Search for the cell housing the specified text and yield its (X, Y) center coordinate. 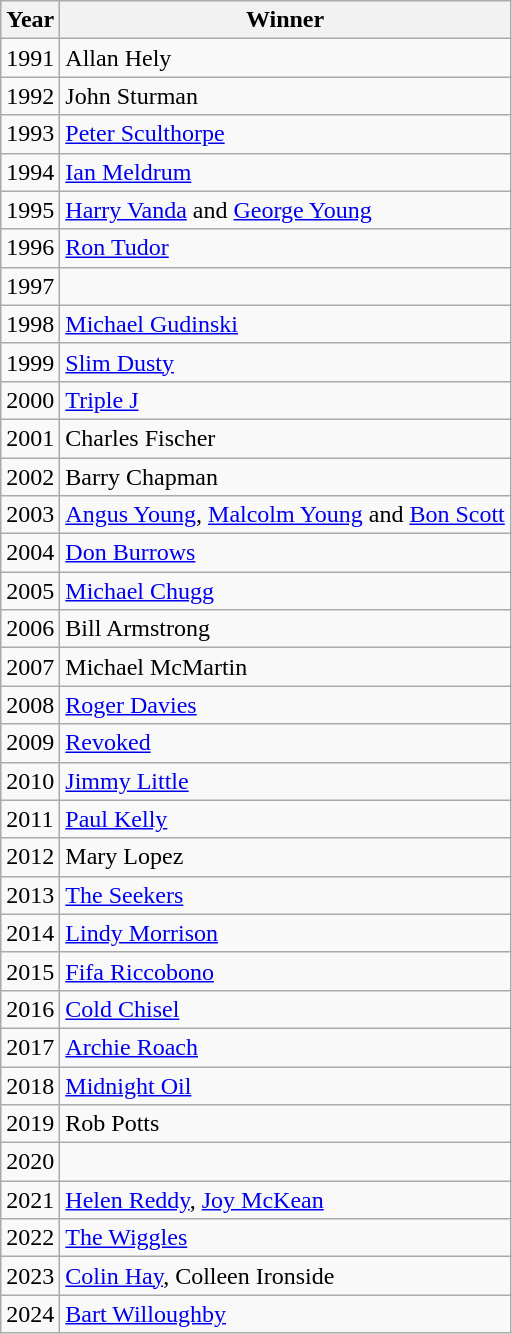
John Sturman (285, 96)
2021 (30, 1200)
2008 (30, 705)
2001 (30, 438)
Midnight Oil (285, 1085)
2003 (30, 515)
2015 (30, 971)
1994 (30, 172)
Bart Willoughby (285, 1314)
Winner (285, 20)
2010 (30, 781)
2014 (30, 933)
2013 (30, 895)
The Seekers (285, 895)
1993 (30, 134)
1995 (30, 210)
1998 (30, 324)
Roger Davies (285, 705)
2024 (30, 1314)
2018 (30, 1085)
1999 (30, 362)
Archie Roach (285, 1047)
1991 (30, 58)
Slim Dusty (285, 362)
2011 (30, 819)
The Wiggles (285, 1238)
Charles Fischer (285, 438)
Paul Kelly (285, 819)
2019 (30, 1124)
2004 (30, 553)
Bill Armstrong (285, 629)
Michael Chugg (285, 591)
Allan Hely (285, 58)
2017 (30, 1047)
2007 (30, 667)
Ian Meldrum (285, 172)
2002 (30, 477)
Don Burrows (285, 553)
Revoked (285, 743)
1992 (30, 96)
Mary Lopez (285, 857)
2009 (30, 743)
Triple J (285, 400)
Rob Potts (285, 1124)
Lindy Morrison (285, 933)
Michael McMartin (285, 667)
Michael Gudinski (285, 324)
2005 (30, 591)
Year (30, 20)
1997 (30, 286)
Colin Hay, Colleen Ironside (285, 1276)
Harry Vanda and George Young (285, 210)
2012 (30, 857)
Barry Chapman (285, 477)
2000 (30, 400)
Angus Young, Malcolm Young and Bon Scott (285, 515)
Cold Chisel (285, 1009)
2016 (30, 1009)
Peter Sculthorpe (285, 134)
Fifa Riccobono (285, 971)
2023 (30, 1276)
Helen Reddy, Joy McKean (285, 1200)
Ron Tudor (285, 248)
2022 (30, 1238)
2006 (30, 629)
1996 (30, 248)
Jimmy Little (285, 781)
2020 (30, 1162)
